Pinpoint the cell where the given text exists, returning its [X, Y] midpoint coordinate. 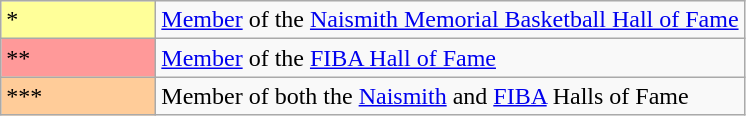
Member of the Naismith Memorial Basketball Hall of Fame [450, 20]
Member of both the Naismith and FIBA Halls of Fame [450, 96]
Member of the FIBA Hall of Fame [450, 58]
* [78, 20]
*** [78, 96]
** [78, 58]
